Provide the (x, y) coordinate of the cell's center where the given text is located.  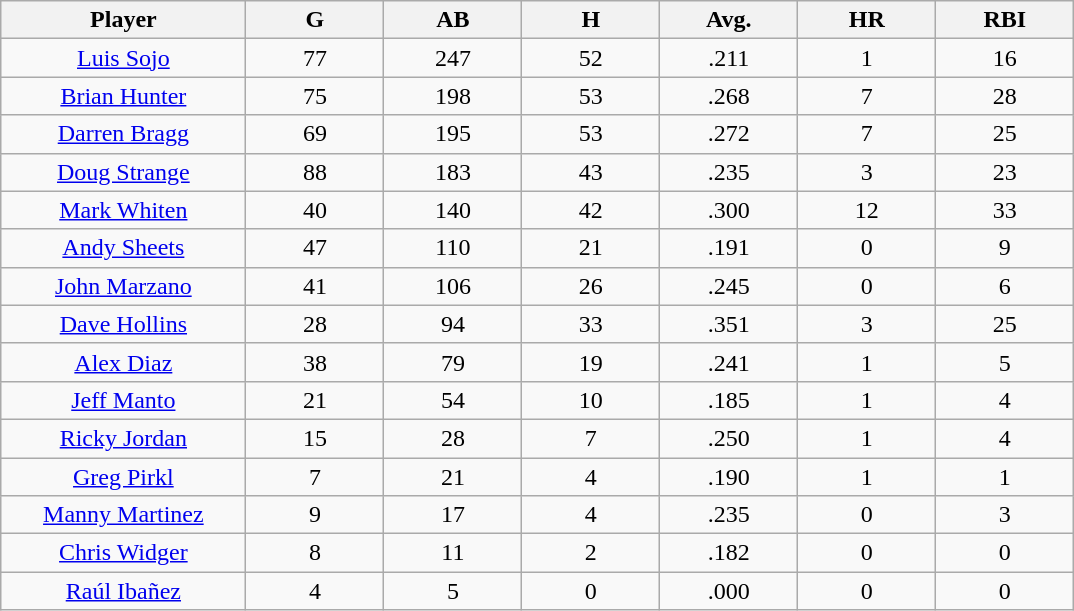
G (315, 20)
Doug Strange (124, 172)
.245 (729, 286)
140 (453, 210)
106 (453, 286)
10 (591, 400)
183 (453, 172)
Ricky Jordan (124, 438)
79 (453, 362)
52 (591, 58)
John Marzano (124, 286)
15 (315, 438)
.351 (729, 324)
H (591, 20)
26 (591, 286)
Jeff Manto (124, 400)
6 (1005, 286)
AB (453, 20)
.241 (729, 362)
.250 (729, 438)
.182 (729, 553)
195 (453, 134)
54 (453, 400)
.191 (729, 248)
.272 (729, 134)
42 (591, 210)
88 (315, 172)
19 (591, 362)
Luis Sojo (124, 58)
.190 (729, 477)
247 (453, 58)
2 (591, 553)
RBI (1005, 20)
69 (315, 134)
47 (315, 248)
38 (315, 362)
.185 (729, 400)
Mark Whiten (124, 210)
Dave Hollins (124, 324)
40 (315, 210)
Raúl Ibañez (124, 591)
43 (591, 172)
.000 (729, 591)
12 (867, 210)
77 (315, 58)
.300 (729, 210)
110 (453, 248)
17 (453, 515)
Andy Sheets (124, 248)
198 (453, 96)
Chris Widger (124, 553)
.268 (729, 96)
Alex Diaz (124, 362)
Manny Martinez (124, 515)
16 (1005, 58)
8 (315, 553)
Greg Pirkl (124, 477)
94 (453, 324)
11 (453, 553)
41 (315, 286)
23 (1005, 172)
.211 (729, 58)
HR (867, 20)
Brian Hunter (124, 96)
75 (315, 96)
Avg. (729, 20)
Player (124, 20)
Darren Bragg (124, 134)
